Provide the [x, y] coordinate of the cell's center where the given text is located.  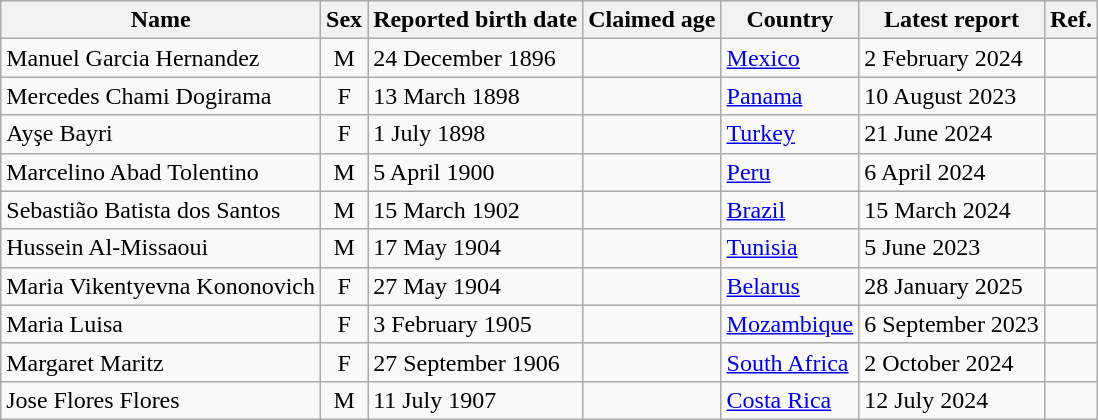
6 September 2023 [952, 324]
27 September 1906 [476, 362]
10 August 2023 [952, 96]
Claimed age [652, 20]
Sebastião Batista dos Santos [161, 210]
5 June 2023 [952, 248]
5 April 1900 [476, 172]
Jose Flores Flores [161, 400]
Mozambique [790, 324]
2 October 2024 [952, 362]
Maria Vikentyevna Kononovich [161, 286]
11 July 1907 [476, 400]
Panama [790, 96]
17 May 1904 [476, 248]
6 April 2024 [952, 172]
13 March 1898 [476, 96]
Name [161, 20]
Brazil [790, 210]
27 May 1904 [476, 286]
Mercedes Chami Dogirama [161, 96]
28 January 2025 [952, 286]
Tunisia [790, 248]
Mexico [790, 58]
Costa Rica [790, 400]
Maria Luisa [161, 324]
Country [790, 20]
Latest report [952, 20]
24 December 1896 [476, 58]
21 June 2024 [952, 134]
Marcelino Abad Tolentino [161, 172]
Manuel Garcia Hernandez [161, 58]
Belarus [790, 286]
Reported birth date [476, 20]
12 July 2024 [952, 400]
15 March 1902 [476, 210]
1 July 1898 [476, 134]
Hussein Al-Missaoui [161, 248]
Turkey [790, 134]
Sex [344, 20]
15 March 2024 [952, 210]
Ref. [1070, 20]
Margaret Maritz [161, 362]
3 February 1905 [476, 324]
Peru [790, 172]
South Africa [790, 362]
Ayşe Bayri [161, 134]
2 February 2024 [952, 58]
